Extract the (X, Y) coordinate from the center of the cell holding the provided text.  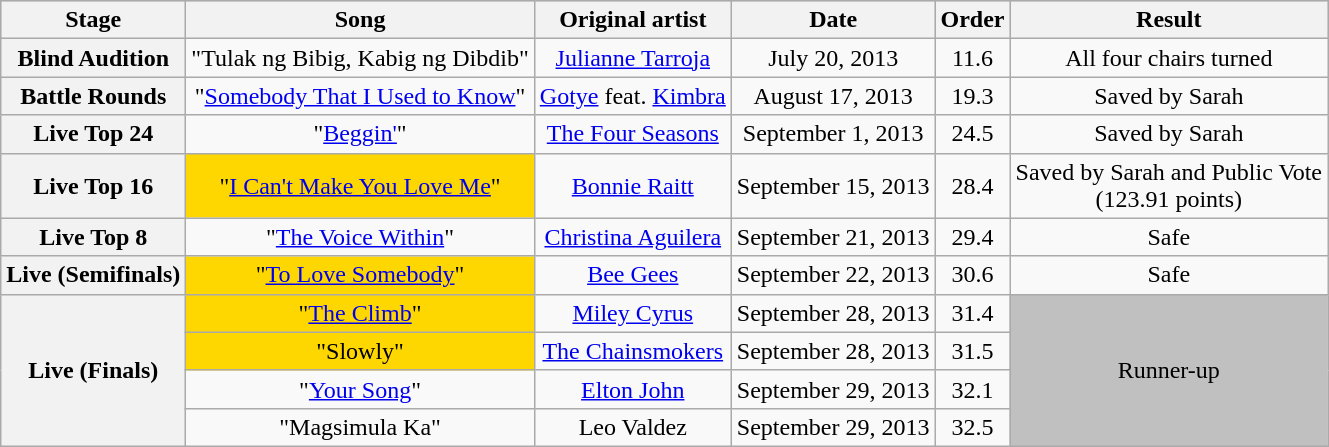
Live (Finals) (94, 370)
19.3 (972, 96)
All four chairs turned (1168, 58)
July 20, 2013 (833, 58)
Song (360, 20)
"To Love Somebody" (360, 275)
30.6 (972, 275)
Live Top 8 (94, 237)
"Beggin'" (360, 134)
September 15, 2013 (833, 186)
"Your Song" (360, 389)
32.1 (972, 389)
"Tulak ng Bibig, Kabig ng Dibdib" (360, 58)
Battle Rounds (94, 96)
Miley Cyrus (632, 313)
31.4 (972, 313)
Stage (94, 20)
"Magsimula Ka" (360, 427)
Runner-up (1168, 370)
September 22, 2013 (833, 275)
Bee Gees (632, 275)
Original artist (632, 20)
The Four Seasons (632, 134)
Elton John (632, 389)
11.6 (972, 58)
28.4 (972, 186)
Saved by Sarah and Public Vote (123.91 points) (1168, 186)
Live Top 24 (94, 134)
32.5 (972, 427)
"The Voice Within" (360, 237)
Gotye feat. Kimbra (632, 96)
"I Can't Make You Love Me" (360, 186)
24.5 (972, 134)
Date (833, 20)
"Somebody That I Used to Know" (360, 96)
Blind Audition (94, 58)
Bonnie Raitt (632, 186)
August 17, 2013 (833, 96)
September 21, 2013 (833, 237)
Julianne Tarroja (632, 58)
Live (Semifinals) (94, 275)
Christina Aguilera (632, 237)
Leo Valdez (632, 427)
29.4 (972, 237)
31.5 (972, 351)
Order (972, 20)
"The Climb" (360, 313)
September 1, 2013 (833, 134)
Result (1168, 20)
The Chainsmokers (632, 351)
Live Top 16 (94, 186)
"Slowly" (360, 351)
